Identify which cell holds the provided text, then report its [x, y] central coordinate. 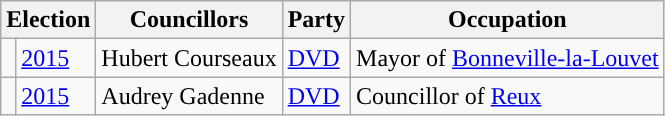
Councillor of Reux [508, 96]
Party [316, 20]
Mayor of Bonneville-la-Louvet [508, 58]
Hubert Courseaux [189, 58]
Election [48, 20]
Audrey Gadenne [189, 96]
Occupation [508, 20]
Councillors [189, 20]
